Identify which cell holds the provided text, then report its [x, y] central coordinate. 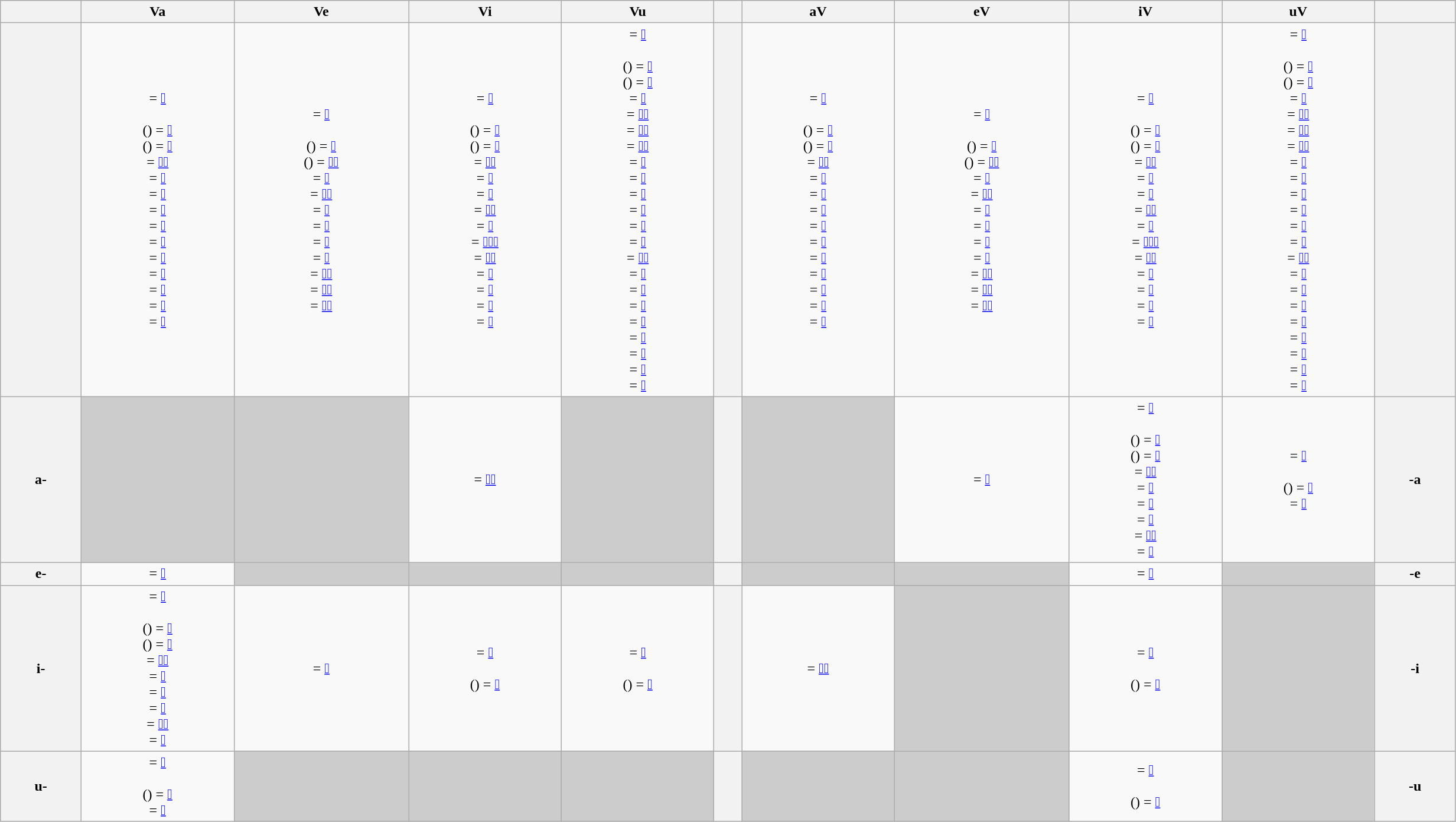
aV [819, 12]
i- [41, 668]
a- [41, 480]
-a [1415, 480]
e- [41, 574]
Vu [638, 12]
Vi [486, 12]
iV [1146, 12]
Va [157, 12]
u- [41, 786]
-e [1415, 574]
eV [982, 12]
-i [1415, 668]
Ve [321, 12]
uV [1298, 12]
-u [1415, 786]
